For the text-containing cell, return its midpoint in (X, Y) coordinate format. 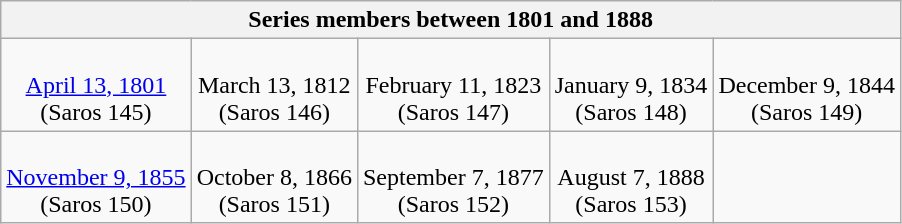
October 8, 1866(Saros 151) (274, 177)
November 9, 1855(Saros 150) (96, 177)
January 9, 1834(Saros 148) (631, 85)
Series members between 1801 and 1888 (451, 20)
April 13, 1801(Saros 145) (96, 85)
August 7, 1888(Saros 153) (631, 177)
December 9, 1844(Saros 149) (807, 85)
March 13, 1812(Saros 146) (274, 85)
February 11, 1823(Saros 147) (453, 85)
September 7, 1877(Saros 152) (453, 177)
